Scan for the cell matching the given text and deliver its [x, y] coordinate at center. 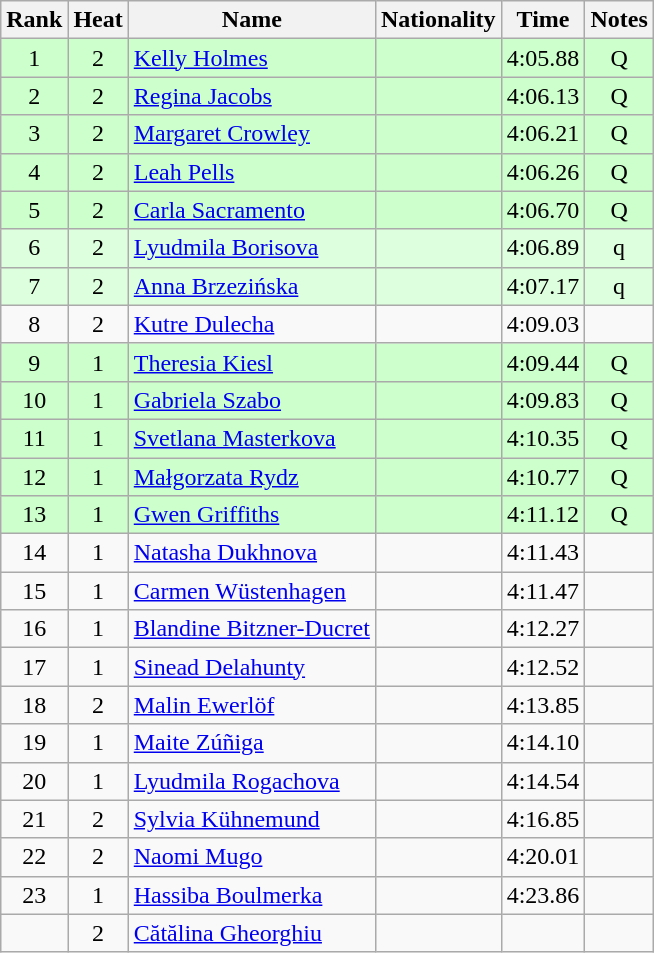
Cătălina Gheorghiu [252, 933]
Sylvia Kühnemund [252, 819]
11 [34, 438]
Svetlana Masterkova [252, 438]
18 [34, 705]
4:12.52 [543, 667]
Naomi Mugo [252, 857]
15 [34, 591]
Malin Ewerlöf [252, 705]
Blandine Bitzner-Ducret [252, 629]
Gwen Griffiths [252, 515]
9 [34, 362]
Małgorzata Rydz [252, 477]
7 [34, 286]
17 [34, 667]
Margaret Crowley [252, 134]
4:07.17 [543, 286]
4:06.26 [543, 172]
Rank [34, 20]
Time [543, 20]
Natasha Dukhnova [252, 553]
Lyudmila Borisova [252, 248]
4:09.44 [543, 362]
4:11.43 [543, 553]
Lyudmila Rogachova [252, 781]
4:20.01 [543, 857]
4:14.54 [543, 781]
8 [34, 324]
4:11.47 [543, 591]
4 [34, 172]
4:06.21 [543, 134]
Maite Zúñiga [252, 743]
Leah Pells [252, 172]
Anna Brzezińska [252, 286]
Hassiba Boulmerka [252, 895]
4:09.03 [543, 324]
20 [34, 781]
14 [34, 553]
Heat [98, 20]
4:06.89 [543, 248]
Theresia Kiesl [252, 362]
22 [34, 857]
Sinead Delahunty [252, 667]
4:13.85 [543, 705]
3 [34, 134]
Carmen Wüstenhagen [252, 591]
21 [34, 819]
4:11.12 [543, 515]
Kelly Holmes [252, 58]
4:06.70 [543, 210]
23 [34, 895]
4:14.10 [543, 743]
4:06.13 [543, 96]
Nationality [438, 20]
16 [34, 629]
5 [34, 210]
12 [34, 477]
4:09.83 [543, 400]
10 [34, 400]
4:12.27 [543, 629]
Name [252, 20]
4:10.35 [543, 438]
4:16.85 [543, 819]
Kutre Dulecha [252, 324]
Gabriela Szabo [252, 400]
4:10.77 [543, 477]
Carla Sacramento [252, 210]
4:23.86 [543, 895]
13 [34, 515]
6 [34, 248]
Regina Jacobs [252, 96]
Notes [619, 20]
4:05.88 [543, 58]
19 [34, 743]
